Output the [x, y] coordinate of the center of the cell containing the given text.  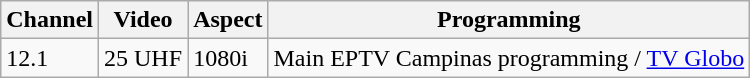
Aspect [228, 20]
Video [144, 20]
12.1 [50, 58]
Main EPTV Campinas programming / TV Globo [509, 58]
25 UHF [144, 58]
Channel [50, 20]
Programming [509, 20]
1080i [228, 58]
